Find where the given text appears and provide that cell's center as (X, Y) coordinate. 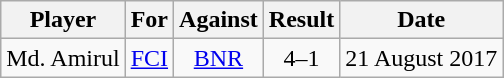
For (149, 20)
21 August 2017 (422, 58)
4–1 (301, 58)
FCI (149, 58)
Date (422, 20)
Md. Amirul (63, 58)
Result (301, 20)
Against (219, 20)
BNR (219, 58)
Player (63, 20)
